Identify which cell holds the provided text, then report its (X, Y) central coordinate. 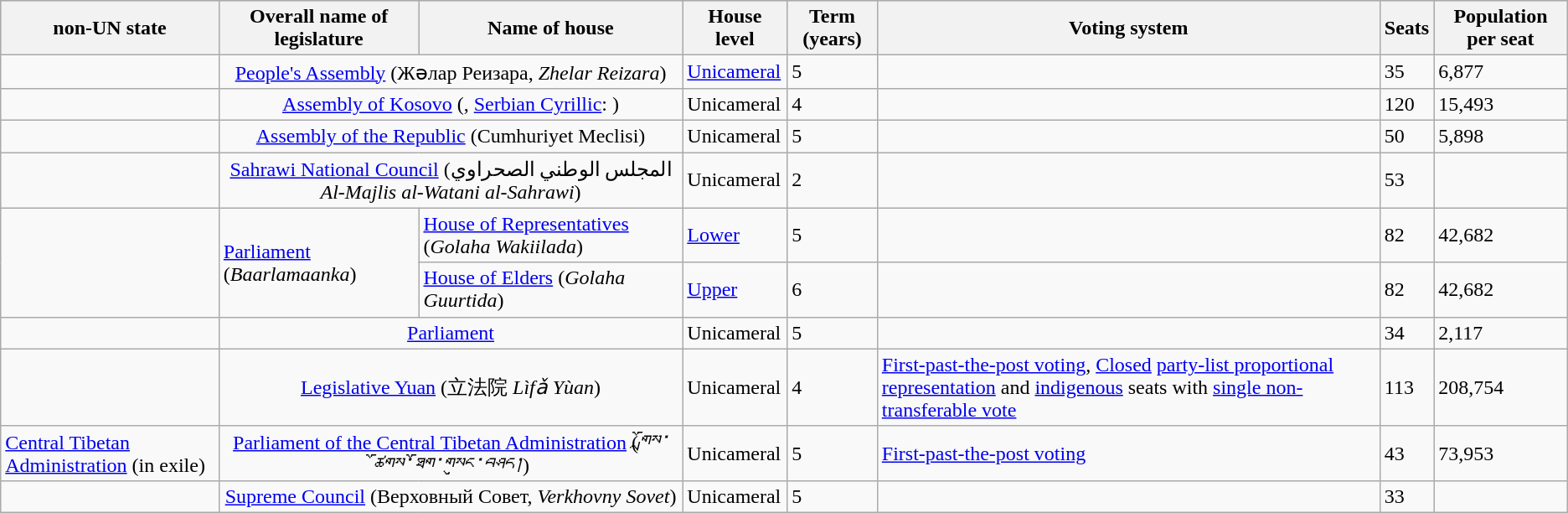
First-past-the-post voting (1128, 453)
6,877 (1501, 72)
Parliament of the Central Tibetan Administration (གྲོས་ཚོགས་ཐོག་གསུང་བཤད།) (451, 453)
113 (1406, 387)
34 (1406, 333)
2,117 (1501, 333)
35 (1406, 72)
73,953 (1501, 453)
Parliament (451, 333)
Sahrawi National Council (المجلس الوطني الصحراوي Al-Majlis al-Watani al-Sahrawi) (451, 181)
15,493 (1501, 104)
Lower (735, 235)
208,754 (1501, 387)
Supreme Council (Верховный Совет, Verkhovny Sovet) (451, 496)
Assembly of Kosovo (, Serbian Cyrillic: ) (451, 104)
50 (1406, 136)
People's Assembly (Жәлар Реизара, Zhelar Reizara) (451, 72)
House of Elders (Golaha Guurtida) (551, 290)
Voting system (1128, 28)
Term (years) (833, 28)
Population per seat (1501, 28)
Central Tibetan Administration (in exile) (111, 453)
43 (1406, 453)
5,898 (1501, 136)
2 (833, 181)
6 (833, 290)
First-past-the-post voting, Closed party-list proportional representation and indigenous seats with single non-transferable vote (1128, 387)
non-UN state (111, 28)
Name of house (551, 28)
Assembly of the Republic (Cumhuriyet Meclisi) (451, 136)
53 (1406, 181)
Seats (1406, 28)
Legislative Yuan (立法院 Lìfǎ Yùan) (451, 387)
Upper (735, 290)
Parliament (Baarlamaanka) (318, 262)
120 (1406, 104)
House level (735, 28)
House of Representatives (Golaha Wakiilada) (551, 235)
33 (1406, 496)
Overall name of legislature (318, 28)
